From the cell containing the given text, extract its center point as (X, Y) coordinate. 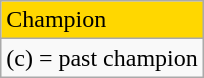
(c) = past champion (102, 58)
Champion (102, 20)
